Pinpoint the cell where the given text exists, returning its [x, y] midpoint coordinate. 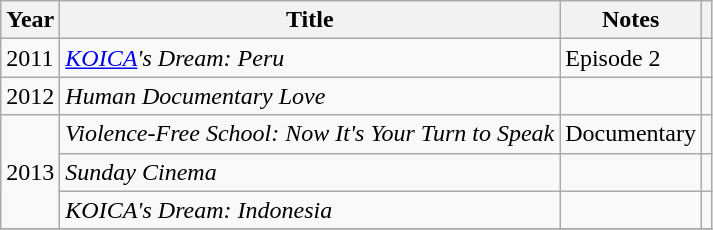
2012 [30, 96]
Notes [631, 20]
Human Documentary Love [310, 96]
2013 [30, 172]
2011 [30, 58]
KOICA's Dream: Indonesia [310, 210]
Sunday Cinema [310, 172]
Year [30, 20]
Documentary [631, 134]
KOICA's Dream: Peru [310, 58]
Violence-Free School: Now It's Your Turn to Speak [310, 134]
Title [310, 20]
Episode 2 [631, 58]
